Extract the (x, y) coordinate from the center of the cell holding the provided text.  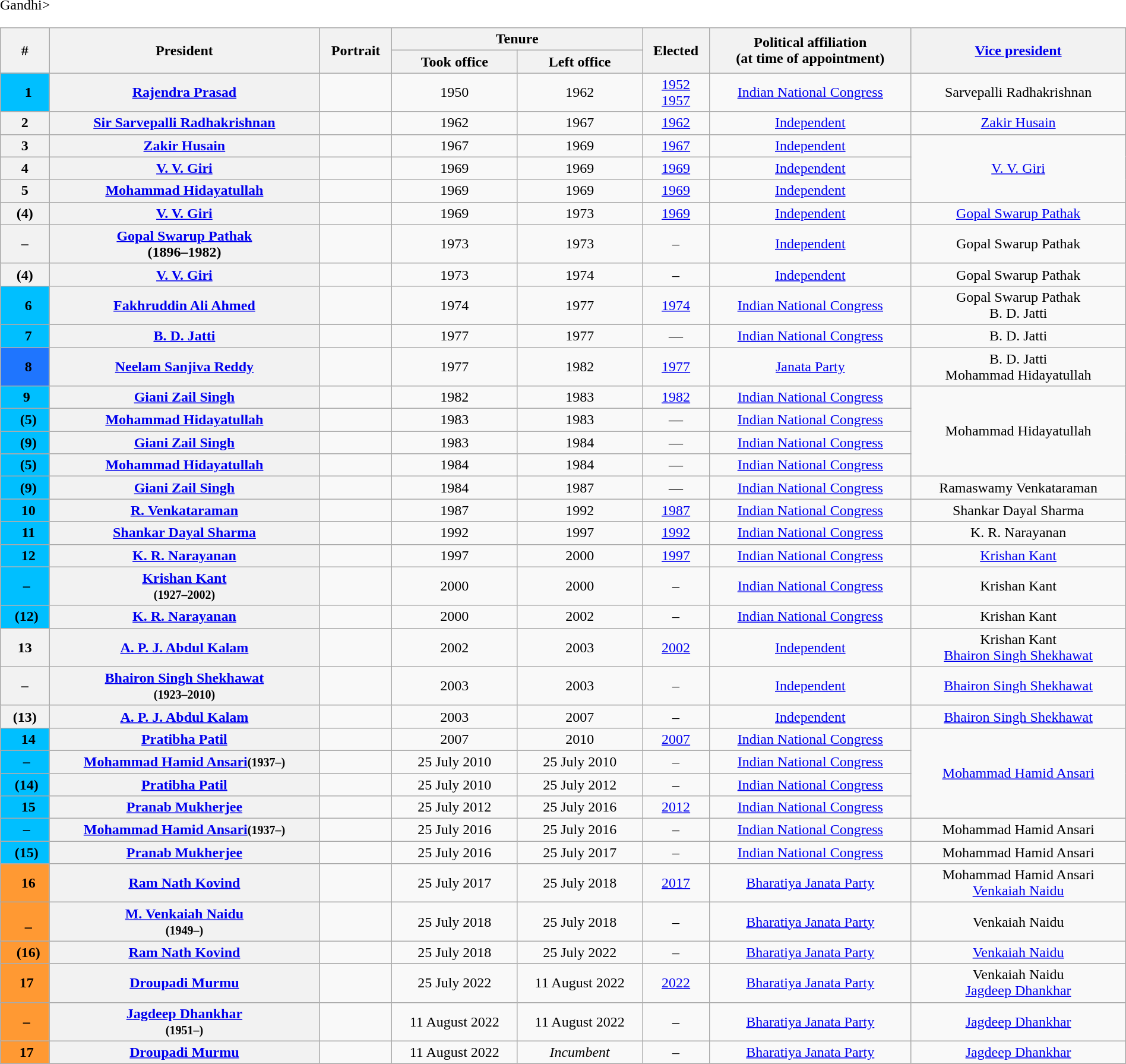
3 (25, 146)
Elected (676, 50)
4 (25, 168)
13 (25, 648)
(15) (25, 853)
7 (25, 336)
Jagdeep Dhankhar(1951–) (184, 1022)
15 (25, 807)
2022 (676, 983)
Venkaiah NaiduJagdeep Dhankhar (1018, 983)
President (184, 50)
Incumbent (580, 1052)
10 (25, 510)
Took office (455, 62)
# (25, 50)
Fakhruddin Ali Ahmed (184, 305)
Ramaswamy Venkataraman (1018, 488)
5 (25, 191)
9 (25, 397)
Gopal Swarup Pathak(1896–1982) (184, 244)
Rajendra Prasad (184, 93)
Gopal Swarup PathakB. D. Jatti (1018, 305)
Left office (580, 62)
Mohammad Hamid AnsariVenkaiah Naidu (1018, 883)
(14) (25, 785)
2012 (676, 807)
Vice president (1018, 50)
B. D. JattiMohammad Hidayatullah (1018, 366)
M. Venkaiah Naidu(1949–) (184, 922)
Sir Sarvepalli Radhakrishnan (184, 123)
11 (25, 533)
2 (25, 123)
(12) (25, 617)
Krishan Kant(1927–2002) (184, 586)
Political affiliation(at time of appointment) (810, 50)
Sarvepalli Radhakrishnan (1018, 93)
Neelam Sanjiva Reddy (184, 366)
12 (25, 555)
Tenure (517, 39)
(13) (25, 716)
Portrait (356, 50)
Krishan KantBhairon Singh Shekhawat (1018, 648)
2017 (676, 883)
1950 (455, 93)
Janata Party (810, 366)
_ (25, 922)
14 (25, 739)
2010 (580, 739)
R. Venkataraman (184, 510)
19521957 (676, 93)
(16) (25, 952)
1 (25, 93)
Bhairon Singh Shekhawat(1923–2010) (184, 686)
8 (25, 366)
6 (25, 305)
16 (25, 883)
